For the text-containing cell, return its midpoint in [X, Y] coordinate format. 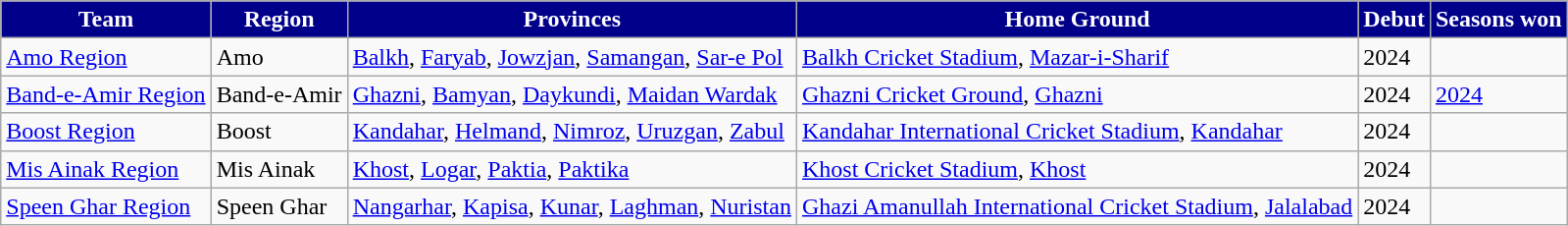
Boost [278, 132]
Team [106, 20]
Amo [278, 57]
Seasons won [1498, 20]
Khost Cricket Stadium, Khost [1077, 169]
Region [278, 20]
Speen Ghar Region [106, 206]
Kandahar, Helmand, Nimroz, Uruzgan, Zabul [572, 132]
Debut [1394, 20]
Band-e-Amir [278, 94]
Nangarhar, Kapisa, Kunar, Laghman, Nuristan [572, 206]
Khost, Logar, Paktia, Paktika [572, 169]
Ghazi Amanullah International Cricket Stadium, Jalalabad [1077, 206]
Kandahar International Cricket Stadium, Kandahar [1077, 132]
Ghazni Cricket Ground, Ghazni [1077, 94]
Boost Region [106, 132]
Mis Ainak Region [106, 169]
Amo Region [106, 57]
Balkh, Faryab, Jowzjan, Samangan, Sar-e Pol [572, 57]
Speen Ghar [278, 206]
Balkh Cricket Stadium, Mazar-i-Sharif [1077, 57]
Ghazni, Bamyan, Daykundi, Maidan Wardak [572, 94]
Home Ground [1077, 20]
Mis Ainak [278, 169]
Provinces [572, 20]
Band-e-Amir Region [106, 94]
